Provide the (X, Y) coordinate of the cell's center where the given text is located.  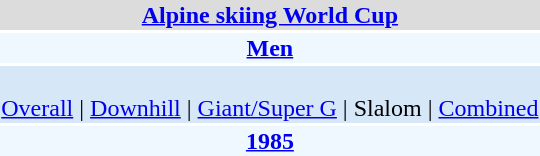
Men (270, 48)
Overall | Downhill | Giant/Super G | Slalom | Combined (270, 94)
1985 (270, 141)
Alpine skiing World Cup (270, 15)
